Return (x, y) of the center of cell containing provided text 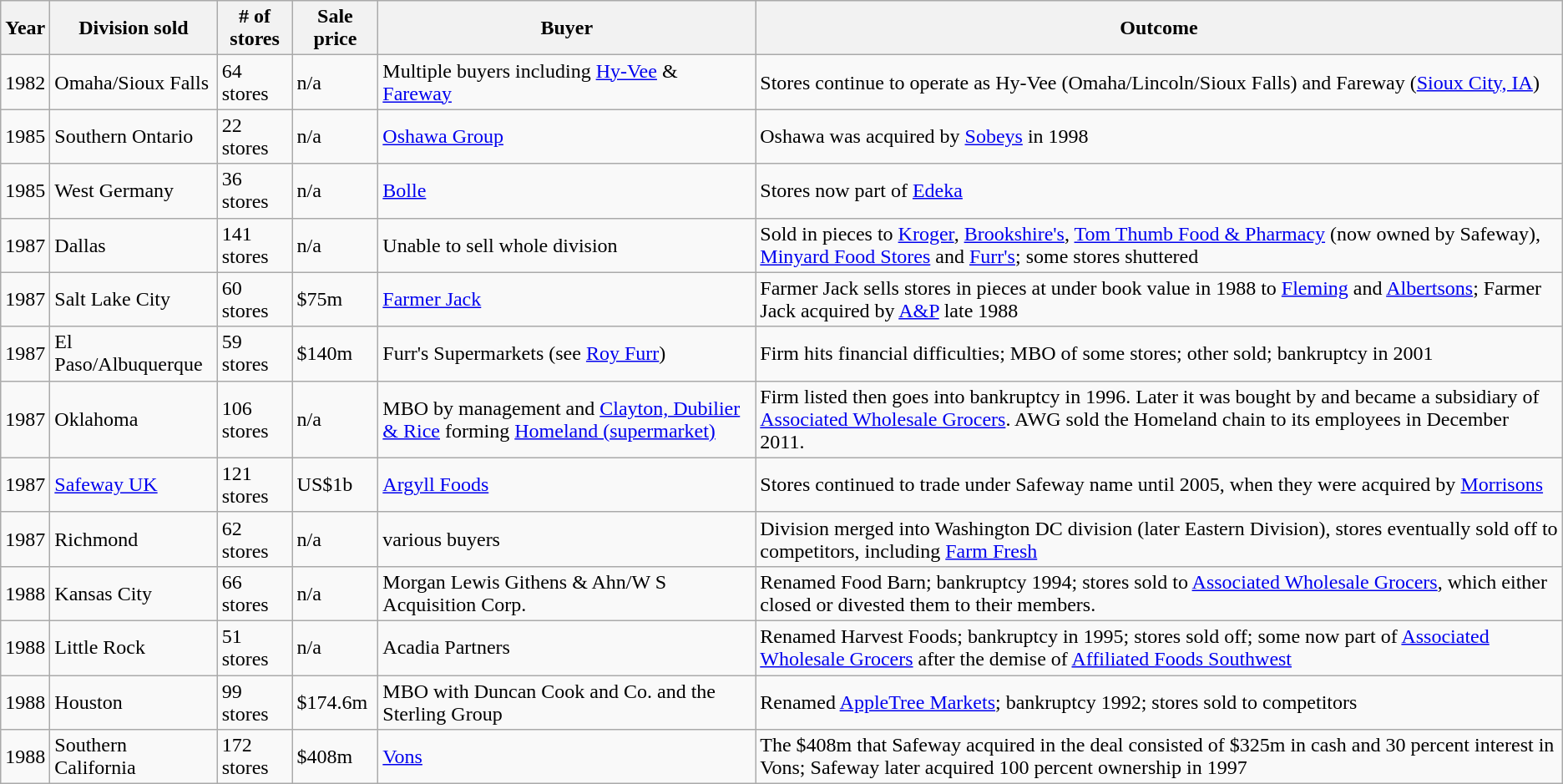
Safeway UK (134, 484)
64 stores (255, 82)
MBO with Duncan Cook and Co. and the Sterling Group (567, 701)
Year (25, 28)
US$1b (336, 484)
121 stores (255, 484)
Kansas City (134, 593)
60 stores (255, 299)
Morgan Lewis Githens & Ahn/W S Acquisition Corp. (567, 593)
36 stores (255, 190)
Oklahoma (134, 419)
Firm hits financial difficulties; MBO of some stores; other sold; bankruptcy in 2001 (1159, 354)
Renamed Food Barn; bankruptcy 1994; stores sold to Associated Wholesale Grocers, which either closed or divested them to their members. (1159, 593)
66 stores (255, 593)
El Paso/Albuquerque (134, 354)
Houston (134, 701)
Oshawa Group (567, 137)
1982 (25, 82)
99 stores (255, 701)
59 stores (255, 354)
172 stores (255, 756)
Argyll Foods (567, 484)
Stores continue to operate as Hy-Vee (Omaha/Lincoln/Sioux Falls) and Fareway (Sioux City, IA) (1159, 82)
Salt Lake City (134, 299)
Sold in pieces to Kroger, Brookshire's, Tom Thumb Food & Pharmacy (now owned by Safeway), Minyard Food Stores and Furr's; some stores shuttered (1159, 245)
Southern California (134, 756)
Vons (567, 756)
Southern Ontario (134, 137)
141 stores (255, 245)
22 stores (255, 137)
Bolle (567, 190)
Buyer (567, 28)
Stores now part of Edeka (1159, 190)
West Germany (134, 190)
Farmer Jack (567, 299)
# of stores (255, 28)
MBO by management and Clayton, Dubilier & Rice forming Homeland (supermarket) (567, 419)
Stores continued to trade under Safeway name until 2005, when they were acquired by Morrisons (1159, 484)
Acadia Partners (567, 648)
Dallas (134, 245)
Multiple buyers including Hy-Vee & Fareway (567, 82)
Little Rock (134, 648)
$174.6m (336, 701)
Outcome (1159, 28)
$140m (336, 354)
$75m (336, 299)
Division merged into Washington DC division (later Eastern Division), stores eventually sold off to competitors, including Farm Fresh (1159, 539)
Sale price (336, 28)
Furr's Supermarkets (see Roy Furr) (567, 354)
Farmer Jack sells stores in pieces at under book value in 1988 to Fleming and Albertsons; Farmer Jack acquired by A&P late 1988 (1159, 299)
Oshawa was acquired by Sobeys in 1998 (1159, 137)
Renamed AppleTree Markets; bankruptcy 1992; stores sold to competitors (1159, 701)
51 stores (255, 648)
various buyers (567, 539)
Division sold (134, 28)
106 stores (255, 419)
Richmond (134, 539)
62 stores (255, 539)
Omaha/Sioux Falls (134, 82)
Unable to sell whole division (567, 245)
$408m (336, 756)
